Pinpoint the cell where the given text exists, returning its (x, y) midpoint coordinate. 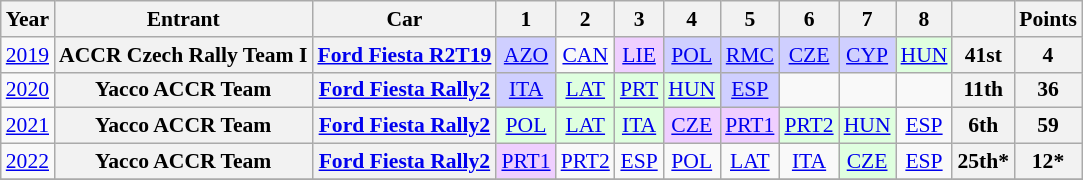
2 (586, 19)
12* (1048, 162)
36 (1048, 90)
Entrant (183, 19)
2020 (28, 90)
6th (983, 126)
PRT (639, 90)
7 (868, 19)
Points (1048, 19)
ACCR Czech Rally Team I (183, 55)
5 (750, 19)
CAN (586, 55)
11th (983, 90)
6 (808, 19)
Year (28, 19)
25th* (983, 162)
2022 (28, 162)
Ford Fiesta R2T19 (404, 55)
1 (526, 19)
59 (1048, 126)
8 (924, 19)
2021 (28, 126)
AZO (526, 55)
RMC (750, 55)
LIE (639, 55)
3 (639, 19)
2019 (28, 55)
CYP (868, 55)
Car (404, 19)
41st (983, 55)
